Identify which cell holds the provided text, then report its (X, Y) central coordinate. 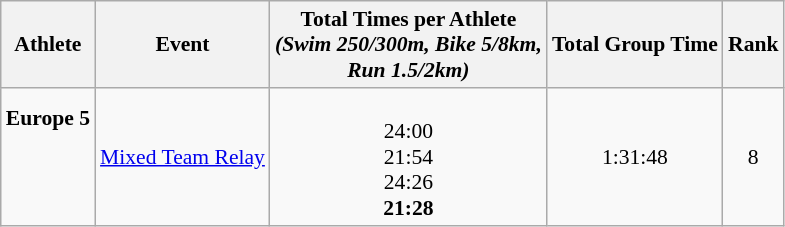
Event (182, 44)
Mixed Team Relay (182, 157)
8 (754, 157)
24:0021:5424:2621:28 (408, 157)
Total Group Time (635, 44)
Total Times per Athlete (Swim 250/300m, Bike 5/8km, Run 1.5/2km) (408, 44)
Athlete (48, 44)
Rank (754, 44)
Europe 5 (48, 157)
1:31:48 (635, 157)
